Output the [X, Y] coordinate of the center of the cell containing the given text.  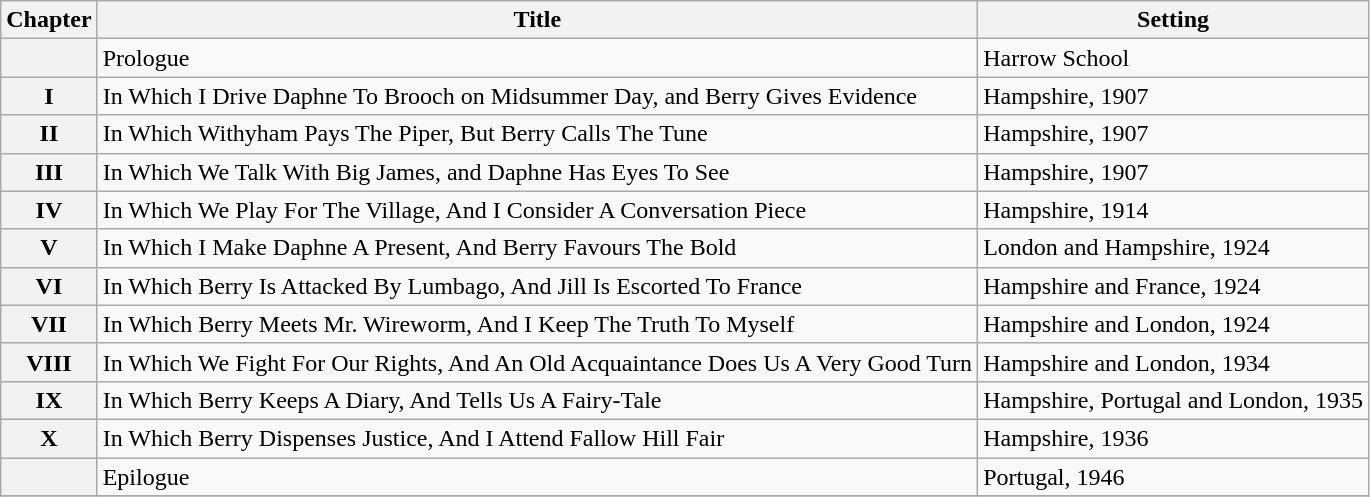
X [49, 438]
In Which Berry Is Attacked By Lumbago, And Jill Is Escorted To France [537, 286]
Title [537, 20]
IX [49, 400]
In Which We Play For The Village, And I Consider A Conversation Piece [537, 210]
In Which I Drive Daphne To Brooch on Midsummer Day, and Berry Gives Evidence [537, 96]
In Which I Make Daphne A Present, And Berry Favours The Bold [537, 248]
VII [49, 324]
VI [49, 286]
IV [49, 210]
II [49, 134]
Epilogue [537, 477]
In Which We Fight For Our Rights, And An Old Acquaintance Does Us A Very Good Turn [537, 362]
Hampshire and France, 1924 [1174, 286]
Hampshire, 1936 [1174, 438]
Hampshire and London, 1934 [1174, 362]
III [49, 172]
V [49, 248]
Portugal, 1946 [1174, 477]
Hampshire, Portugal and London, 1935 [1174, 400]
London and Hampshire, 1924 [1174, 248]
Setting [1174, 20]
Prologue [537, 58]
Hampshire and London, 1924 [1174, 324]
Chapter [49, 20]
In Which Berry Keeps A Diary, And Tells Us A Fairy-Tale [537, 400]
Harrow School [1174, 58]
In Which Berry Meets Mr. Wireworm, And I Keep The Truth To Myself [537, 324]
I [49, 96]
Hampshire, 1914 [1174, 210]
In Which Withyham Pays The Piper, But Berry Calls The Tune [537, 134]
In Which We Talk With Big James, and Daphne Has Eyes To See [537, 172]
In Which Berry Dispenses Justice, And I Attend Fallow Hill Fair [537, 438]
VIII [49, 362]
